Locate the cell with the specified text and output its (X, Y) center coordinate. 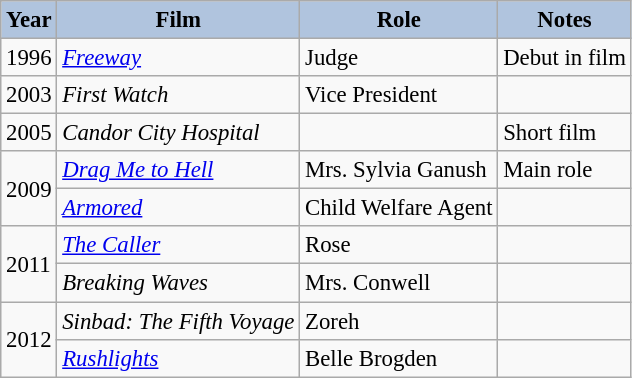
Belle Brogden (399, 358)
2011 (29, 264)
Child Welfare Agent (399, 208)
2005 (29, 133)
Year (29, 20)
First Watch (178, 95)
Mrs. Sylvia Ganush (399, 170)
Role (399, 20)
Armored (178, 208)
Breaking Waves (178, 283)
Notes (564, 20)
Zoreh (399, 321)
Rose (399, 245)
Mrs. Conwell (399, 283)
Vice President (399, 95)
Debut in film (564, 58)
Judge (399, 58)
2012 (29, 340)
Sinbad: The Fifth Voyage (178, 321)
The Caller (178, 245)
2003 (29, 95)
2009 (29, 188)
1996 (29, 58)
Drag Me to Hell (178, 170)
Candor City Hospital (178, 133)
Rushlights (178, 358)
Main role (564, 170)
Short film (564, 133)
Film (178, 20)
Freeway (178, 58)
